Capture the cell that displays the provided text and extract its [X, Y] central coordinate. 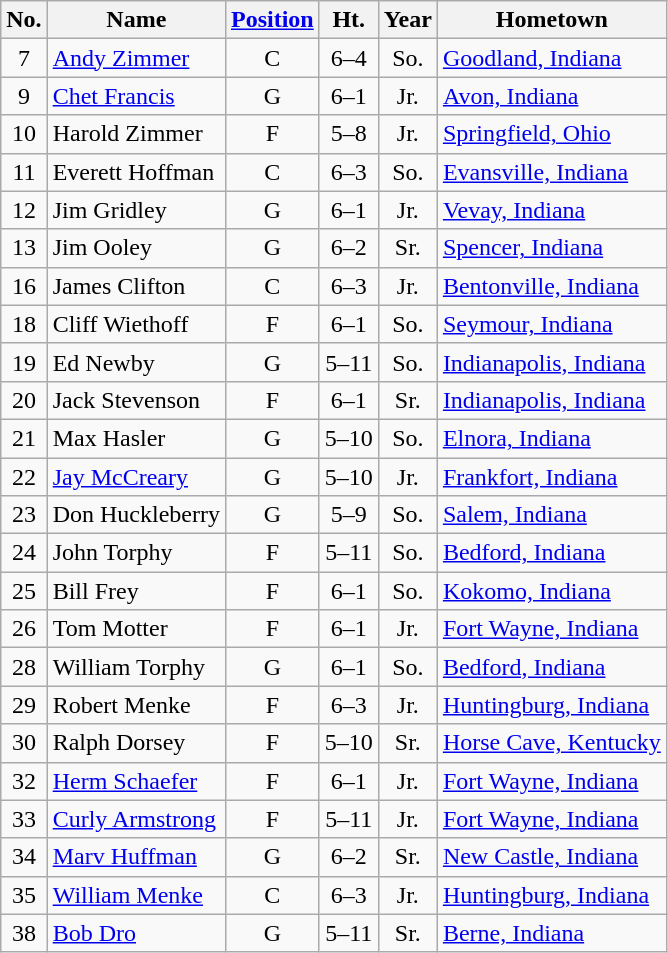
6–4 [348, 58]
Bob Dro [136, 933]
20 [24, 400]
Avon, Indiana [552, 96]
Bentonville, Indiana [552, 286]
Herm Schaefer [136, 781]
Kokomo, Indiana [552, 591]
34 [24, 857]
Harold Zimmer [136, 134]
Jim Ooley [136, 248]
John Torphy [136, 553]
30 [24, 743]
26 [24, 629]
Andy Zimmer [136, 58]
11 [24, 172]
Springfield, Ohio [552, 134]
32 [24, 781]
Elnora, Indiana [552, 438]
23 [24, 515]
Seymour, Indiana [552, 324]
Jay McCreary [136, 477]
Spencer, Indiana [552, 248]
New Castle, Indiana [552, 857]
38 [24, 933]
Frankfort, Indiana [552, 477]
Curly Armstrong [136, 819]
7 [24, 58]
James Clifton [136, 286]
24 [24, 553]
William Menke [136, 895]
Horse Cave, Kentucky [552, 743]
22 [24, 477]
Name [136, 20]
13 [24, 248]
16 [24, 286]
12 [24, 210]
Salem, Indiana [552, 515]
Chet Francis [136, 96]
5–9 [348, 515]
Everett Hoffman [136, 172]
Position [272, 20]
Evansville, Indiana [552, 172]
No. [24, 20]
Bill Frey [136, 591]
Tom Motter [136, 629]
19 [24, 362]
Vevay, Indiana [552, 210]
Cliff Wiethoff [136, 324]
9 [24, 96]
25 [24, 591]
35 [24, 895]
Robert Menke [136, 705]
Ed Newby [136, 362]
Don Huckleberry [136, 515]
Ralph Dorsey [136, 743]
18 [24, 324]
William Torphy [136, 667]
Hometown [552, 20]
Marv Huffman [136, 857]
Jim Gridley [136, 210]
Ht. [348, 20]
Berne, Indiana [552, 933]
Max Hasler [136, 438]
21 [24, 438]
29 [24, 705]
28 [24, 667]
Year [408, 20]
Goodland, Indiana [552, 58]
10 [24, 134]
33 [24, 819]
5–8 [348, 134]
Jack Stevenson [136, 400]
